Provide the (x, y) coordinate of the cell's center where the given text is located.  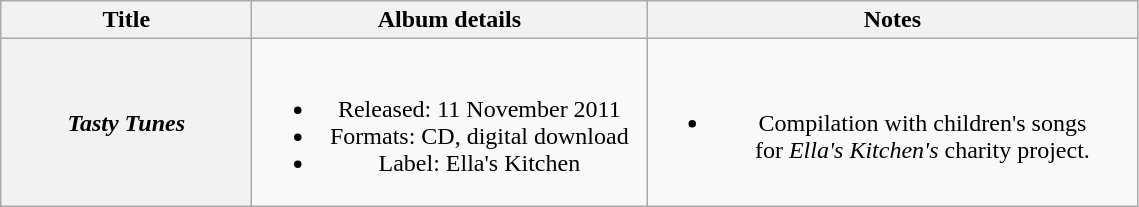
Compilation with children's songsfor Ella's Kitchen's charity project. (892, 122)
Title (126, 20)
Tasty Tunes (126, 122)
Notes (892, 20)
Album details (450, 20)
Released: 11 November 2011Formats: CD, digital downloadLabel: Ella's Kitchen (450, 122)
